Determine the (x, y) coordinate at the center of the cell enclosing the given text.  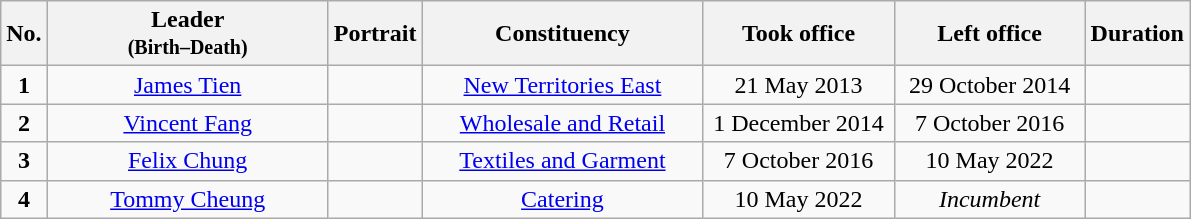
Textiles and Garment (562, 161)
Incumbent (990, 199)
Took office (798, 34)
21 May 2013 (798, 85)
New Territories East (562, 85)
29 October 2014 (990, 85)
Left office (990, 34)
Wholesale and Retail (562, 123)
Portrait (375, 34)
Duration (1137, 34)
Catering (562, 199)
Felix Chung (188, 161)
Tommy Cheung (188, 199)
James Tien (188, 85)
1 (24, 85)
4 (24, 199)
Leader(Birth–Death) (188, 34)
No. (24, 34)
2 (24, 123)
Constituency (562, 34)
1 December 2014 (798, 123)
3 (24, 161)
Vincent Fang (188, 123)
